Return (x, y) of the center of cell containing provided text 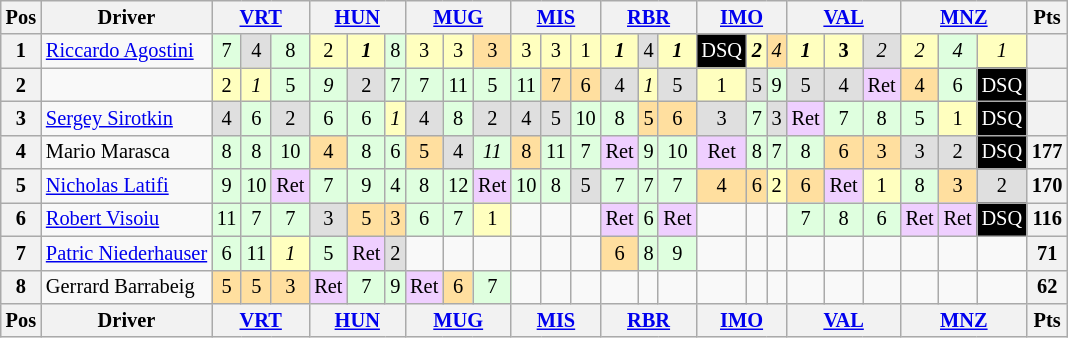
170 (1047, 186)
71 (1047, 253)
177 (1047, 152)
Mario Marasca (126, 152)
Gerrard Barrabeig (126, 287)
Robert Visoiu (126, 219)
116 (1047, 219)
62 (1047, 287)
Patric Niederhauser (126, 253)
Sergey Sirotkin (126, 118)
Riccardo Agostini (126, 51)
Nicholas Latifi (126, 186)
12 (458, 186)
